Return the [x, y] coordinate for the center point of the cell that contains the specified text.  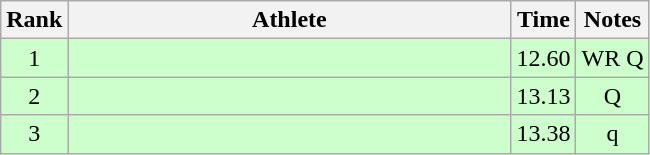
q [612, 134]
12.60 [544, 58]
13.13 [544, 96]
Q [612, 96]
Athlete [290, 20]
13.38 [544, 134]
WR Q [612, 58]
Rank [34, 20]
2 [34, 96]
1 [34, 58]
Time [544, 20]
Notes [612, 20]
3 [34, 134]
